For the text-containing cell, return its midpoint in [X, Y] coordinate format. 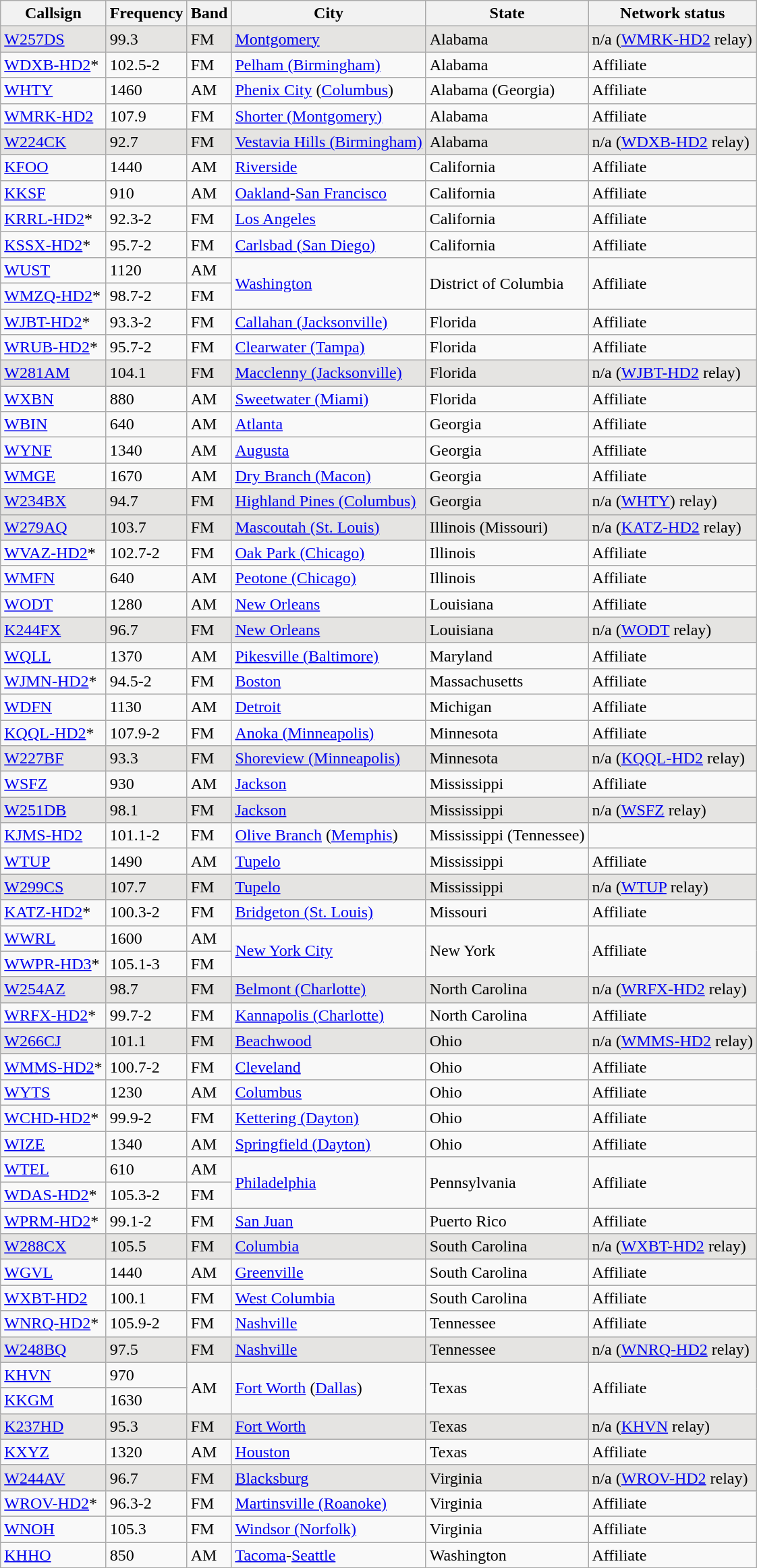
Montgomery [329, 39]
Dry Branch (Macon) [329, 476]
Fort Worth [329, 1426]
Belmont (Charlotte) [329, 990]
Martinsville (Roanoke) [329, 1503]
Shorter (Montgomery) [329, 116]
KQQL-HD2* [53, 732]
W254AZ [53, 990]
KXYZ [53, 1452]
Shoreview (Minneapolis) [329, 759]
100.1 [146, 1298]
WIZE [53, 1144]
1120 [146, 270]
105.3-2 [146, 1195]
92.7 [146, 142]
W266CJ [53, 1041]
Riverside [329, 167]
105.1-3 [146, 964]
Band [209, 13]
WRUB-HD2* [53, 348]
92.3-2 [146, 219]
Missouri [507, 913]
WMFN [53, 578]
Vestavia Hills (Birmingham) [329, 142]
WDFN [53, 707]
KHVN [53, 1375]
KJMS-HD2 [53, 836]
WWPR-HD3* [53, 964]
W279AQ [53, 527]
Fort Worth (Dallas) [329, 1388]
99.9-2 [146, 1118]
105.3 [146, 1529]
Pelham (Birmingham) [329, 65]
n/a (WMMS-HD2 relay) [673, 1041]
n/a (WNRQ-HD2 relay) [673, 1349]
WSFZ [53, 784]
WMZQ-HD2* [53, 296]
94.5-2 [146, 681]
107.7 [146, 887]
WYTS [53, 1092]
W288CX [53, 1247]
City [329, 13]
1630 [146, 1401]
1490 [146, 861]
WODT [53, 604]
KSSX-HD2* [53, 244]
W244AV [53, 1478]
n/a (KATZ-HD2 relay) [673, 527]
930 [146, 784]
n/a (KQQL-HD2 relay) [673, 759]
100.3-2 [146, 913]
Carlsbad (San Diego) [329, 244]
104.1 [146, 373]
West Columbia [329, 1298]
Kannapolis (Charlotte) [329, 1015]
107.9-2 [146, 732]
Columbus [329, 1092]
Kettering (Dayton) [329, 1118]
1130 [146, 707]
1460 [146, 90]
KFOO [53, 167]
WJMN-HD2* [53, 681]
Springfield (Dayton) [329, 1144]
Clearwater (Tampa) [329, 348]
Massachusetts [507, 681]
WQLL [53, 655]
1600 [146, 938]
101.1-2 [146, 836]
WNOH [53, 1529]
n/a (WRFX-HD2 relay) [673, 990]
1230 [146, 1092]
105.5 [146, 1247]
98.1 [146, 810]
Frequency [146, 13]
850 [146, 1555]
970 [146, 1375]
WTEL [53, 1170]
99.1-2 [146, 1221]
WUST [53, 270]
Maryland [507, 655]
Anoka (Minneapolis) [329, 732]
1320 [146, 1452]
100.7-2 [146, 1066]
102.7-2 [146, 553]
Mascoutah (St. Louis) [329, 527]
Philadelphia [329, 1183]
Highland Pines (Columbus) [329, 502]
103.7 [146, 527]
KATZ-HD2* [53, 913]
Alabama (Georgia) [507, 90]
Houston [329, 1452]
Beachwood [329, 1041]
Illinois (Missouri) [507, 527]
94.7 [146, 502]
Mississippi (Tennessee) [507, 836]
n/a (WROV-HD2 relay) [673, 1478]
Oak Park (Chicago) [329, 553]
WXBN [53, 399]
n/a (WODT relay) [673, 630]
Windsor (Norfolk) [329, 1529]
Callsign [53, 13]
KKGM [53, 1401]
KKSF [53, 193]
99.7-2 [146, 1015]
98.7 [146, 990]
97.5 [146, 1349]
WMGE [53, 476]
Augusta [329, 450]
Tacoma-Seattle [329, 1555]
WMMS-HD2* [53, 1066]
99.3 [146, 39]
W281AM [53, 373]
n/a (KHVN relay) [673, 1426]
Cleveland [329, 1066]
1670 [146, 476]
Olive Branch (Memphis) [329, 836]
105.9-2 [146, 1324]
101.1 [146, 1041]
WBIN [53, 425]
WJBT-HD2* [53, 322]
WCHD-HD2* [53, 1118]
Peotone (Chicago) [329, 578]
98.7-2 [146, 296]
State [507, 13]
K237HD [53, 1426]
W224CK [53, 142]
95.3 [146, 1426]
n/a (WDXB-HD2 relay) [673, 142]
New York City [329, 951]
San Juan [329, 1221]
n/a (WTUP relay) [673, 887]
910 [146, 193]
Detroit [329, 707]
Sweetwater (Miami) [329, 399]
n/a (WXBT-HD2 relay) [673, 1247]
610 [146, 1170]
93.3 [146, 759]
WHTY [53, 90]
District of Columbia [507, 283]
W257DS [53, 39]
102.5-2 [146, 65]
WMRK-HD2 [53, 116]
WWRL [53, 938]
Phenix City (Columbus) [329, 90]
KRRL-HD2* [53, 219]
Columbia [329, 1247]
WDAS-HD2* [53, 1195]
WRFX-HD2* [53, 1015]
Boston [329, 681]
W227BF [53, 759]
W234BX [53, 502]
Greenville [329, 1272]
WPRM-HD2* [53, 1221]
Los Angeles [329, 219]
1280 [146, 604]
WXBT-HD2 [53, 1298]
Callahan (Jacksonville) [329, 322]
WNRQ-HD2* [53, 1324]
WTUP [53, 861]
93.3-2 [146, 322]
W251DB [53, 810]
n/a (WHTY) relay) [673, 502]
W299CS [53, 887]
n/a (WJBT-HD2 relay) [673, 373]
Bridgeton (St. Louis) [329, 913]
K244FX [53, 630]
Pennsylvania [507, 1183]
WYNF [53, 450]
Puerto Rico [507, 1221]
1370 [146, 655]
n/a (WMRK-HD2 relay) [673, 39]
Macclenny (Jacksonville) [329, 373]
Network status [673, 13]
New York [507, 951]
n/a (WSFZ relay) [673, 810]
KHHO [53, 1555]
WROV-HD2* [53, 1503]
WVAZ-HD2* [53, 553]
96.3-2 [146, 1503]
Atlanta [329, 425]
Pikesville (Baltimore) [329, 655]
107.9 [146, 116]
Blacksburg [329, 1478]
WDXB-HD2* [53, 65]
Oakland-San Francisco [329, 193]
WGVL [53, 1272]
Michigan [507, 707]
W248BQ [53, 1349]
880 [146, 399]
